Return the [x, y] coordinate for the center point of the cell that contains the specified text.  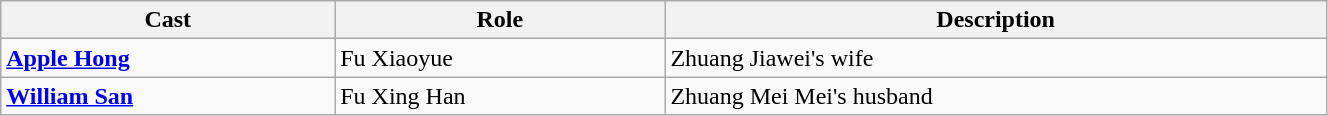
Fu Xiaoyue [500, 58]
Description [996, 20]
Role [500, 20]
Cast [168, 20]
Zhuang Mei Mei's husband [996, 96]
Zhuang Jiawei's wife [996, 58]
William San [168, 96]
Fu Xing Han [500, 96]
Apple Hong [168, 58]
